Return [x, y] of the center of cell containing provided text 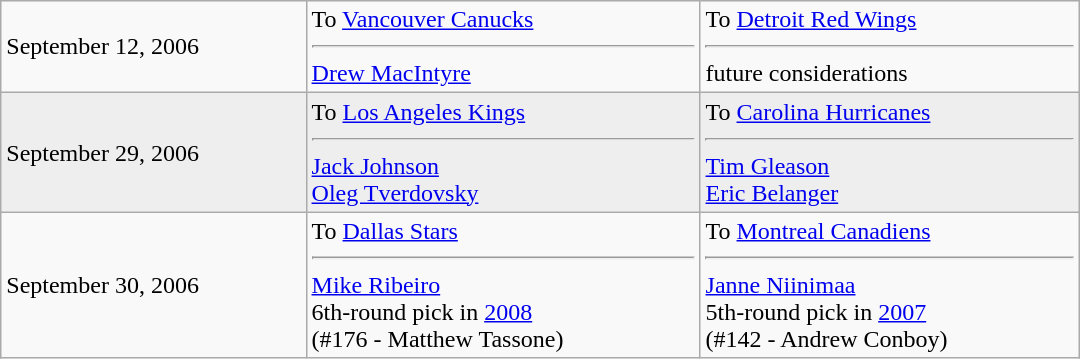
To Dallas StarsMike Ribeiro6th-round pick in 2008(#176 - Matthew Tassone) [503, 285]
To Montreal CanadiensJanne Niinimaa5th-round pick in 2007(#142 - Andrew Conboy) [890, 285]
September 30, 2006 [154, 285]
September 29, 2006 [154, 152]
To Detroit Red Wingsfuture considerations [890, 47]
To Carolina HurricanesTim GleasonEric Belanger [890, 152]
To Vancouver CanucksDrew MacIntyre [503, 47]
To Los Angeles KingsJack JohnsonOleg Tverdovsky [503, 152]
September 12, 2006 [154, 47]
